Detect which cell encompasses the target text, then output its [X, Y] center coordinate. 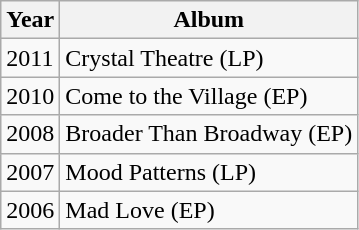
Album [209, 20]
Come to the Village (EP) [209, 96]
2010 [30, 96]
2011 [30, 58]
2008 [30, 134]
Broader Than Broadway (EP) [209, 134]
Crystal Theatre (LP) [209, 58]
Mad Love (EP) [209, 210]
Mood Patterns (LP) [209, 172]
2006 [30, 210]
2007 [30, 172]
Year [30, 20]
